Locate the cell with the specified text and output its (X, Y) center coordinate. 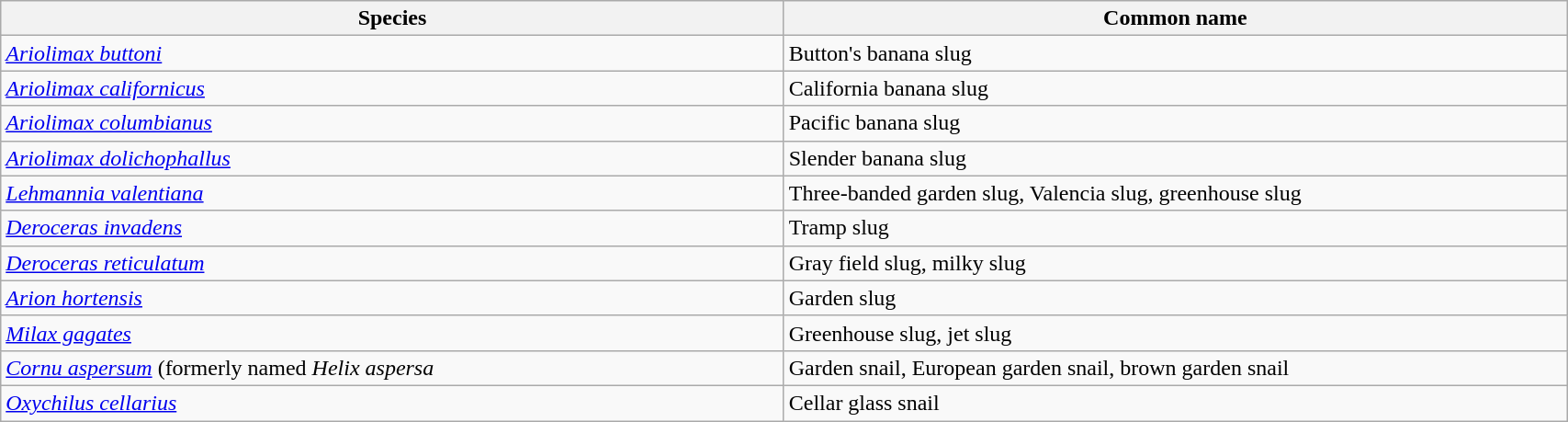
Species (392, 18)
Tramp slug (1175, 228)
Cornu aspersum (formerly named Helix aspersa (392, 368)
California banana slug (1175, 88)
Deroceras invadens (392, 228)
Milax gagates (392, 333)
Arion hortensis (392, 298)
Common name (1175, 18)
Ariolimax californicus (392, 88)
Pacific banana slug (1175, 123)
Oxychilus cellarius (392, 403)
Cellar glass snail (1175, 403)
Greenhouse slug, jet slug (1175, 333)
Gray field slug, milky slug (1175, 263)
Slender banana slug (1175, 158)
Button's banana slug (1175, 53)
Garden slug (1175, 298)
Garden snail, European garden snail, brown garden snail (1175, 368)
Ariolimax buttoni (392, 53)
Three-banded garden slug, Valencia slug, greenhouse slug (1175, 193)
Ariolimax columbianus (392, 123)
Ariolimax dolichophallus (392, 158)
Lehmannia valentiana (392, 193)
Deroceras reticulatum (392, 263)
